Output the (x, y) coordinate of the center of the cell containing the given text.  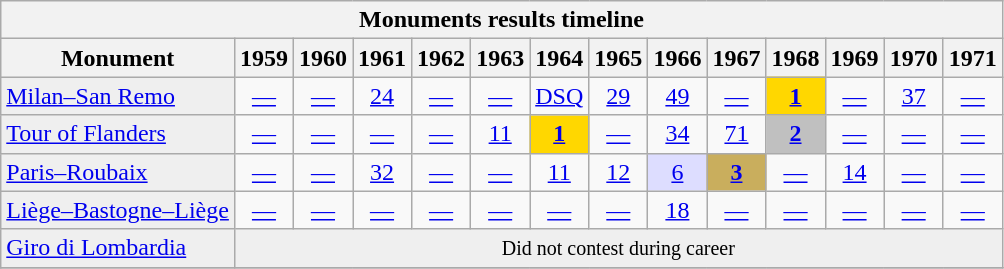
14 (854, 172)
2 (796, 134)
1970 (914, 58)
DSQ (560, 96)
18 (678, 210)
34 (678, 134)
1961 (382, 58)
37 (914, 96)
29 (618, 96)
12 (618, 172)
49 (678, 96)
Did not contest during career (618, 248)
1965 (618, 58)
Monument (118, 58)
Monuments results timeline (502, 20)
Paris–Roubaix (118, 172)
1960 (322, 58)
1962 (442, 58)
1966 (678, 58)
24 (382, 96)
32 (382, 172)
71 (736, 134)
Milan–San Remo (118, 96)
Liège–Bastogne–Liège (118, 210)
1959 (264, 58)
1964 (560, 58)
1963 (500, 58)
1967 (736, 58)
Tour of Flanders (118, 134)
1969 (854, 58)
3 (736, 172)
1971 (972, 58)
Giro di Lombardia (118, 248)
1968 (796, 58)
6 (678, 172)
